Scan for the cell matching the given text and deliver its [X, Y] coordinate at center. 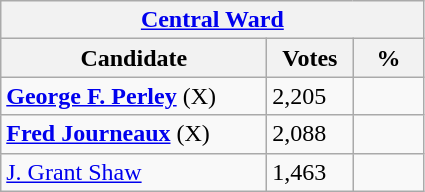
1,463 [310, 172]
Fred Journeaux (X) [134, 134]
% [388, 58]
2,205 [310, 96]
Votes [310, 58]
George F. Perley (X) [134, 96]
J. Grant Shaw [134, 172]
Candidate [134, 58]
2,088 [310, 134]
Central Ward [212, 20]
